Identify which cell holds the provided text, then report its [x, y] central coordinate. 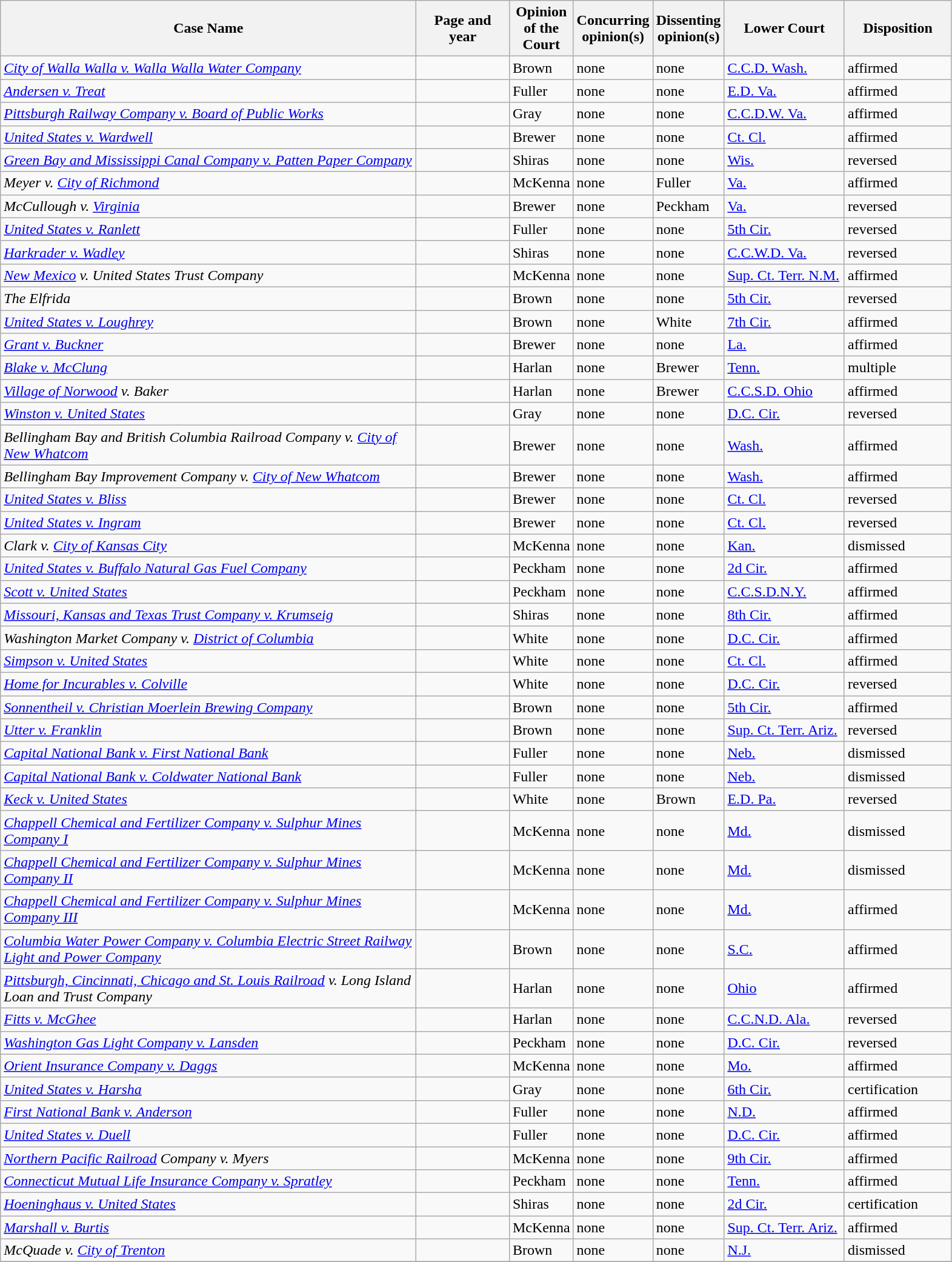
Bellingham Bay Improvement Company v. City of New Whatcom [208, 476]
McQuade v. City of Trenton [208, 1250]
Orient Insurance Company v. Daggs [208, 1066]
S.C. [784, 949]
Sonnentheil v. Christian Moerlein Brewing Company [208, 707]
Bellingham Bay and British Columbia Railroad Company v. City of New Whatcom [208, 445]
C.C.D.W. Va. [784, 114]
United States v. Duell [208, 1135]
Home for Incurables v. Colville [208, 684]
Missouri, Kansas and Texas Trust Company v. Krumseig [208, 615]
Ohio [784, 988]
First National Bank v. Anderson [208, 1112]
Connecticut Mutual Life Insurance Company v. Spratley [208, 1181]
Kan. [784, 546]
Page and year [463, 28]
Andersen v. Treat [208, 91]
Northern Pacific Railroad Company v. Myers [208, 1158]
Meyer v. City of Richmond [208, 183]
8th Cir. [784, 615]
Washington Market Company v. District of Columbia [208, 638]
United States v. Bliss [208, 499]
Washington Gas Light Company v. Lansden [208, 1043]
Dissenting opinion(s) [688, 28]
Marshall v. Burtis [208, 1227]
C.C.S.D.N.Y. [784, 592]
United States v. Harsha [208, 1089]
The Elfrida [208, 298]
C.C.N.D. Ala. [784, 1020]
Capital National Bank v. Coldwater National Bank [208, 776]
Concurring opinion(s) [613, 28]
Case Name [208, 28]
C.C.S.D. Ohio [784, 391]
Chappell Chemical and Fertilizer Company v. Sulphur Mines Company I [208, 830]
Chappell Chemical and Fertilizer Company v. Sulphur Mines Company II [208, 870]
United States v. Loughrey [208, 322]
N.J. [784, 1250]
6th Cir. [784, 1089]
Keck v. United States [208, 800]
Pittsburgh, Cincinnati, Chicago and St. Louis Railroad v. Long Island Loan and Trust Company [208, 988]
Village of Norwood v. Baker [208, 391]
Blake v. McClung [208, 368]
Columbia Water Power Company v. Columbia Electric Street Railway Light and Power Company [208, 949]
C.C.D. Wash. [784, 68]
United States v. Ingram [208, 522]
Scott v. United States [208, 592]
United States v. Wardwell [208, 137]
Sup. Ct. Terr. N.M. [784, 275]
Simpson v. United States [208, 661]
McCullough v. Virginia [208, 206]
Harkrader v. Wadley [208, 252]
United States v. Buffalo Natural Gas Fuel Company [208, 569]
multiple [897, 368]
Opinion of the Court [541, 28]
9th Cir. [784, 1158]
E.D. Pa. [784, 800]
Clark v. City of Kansas City [208, 546]
Hoeninghaus v. United States [208, 1204]
Pittsburgh Railway Company v. Board of Public Works [208, 114]
Green Bay and Mississippi Canal Company v. Patten Paper Company [208, 160]
Disposition [897, 28]
La. [784, 345]
New Mexico v. United States Trust Company [208, 275]
Lower Court [784, 28]
Chappell Chemical and Fertilizer Company v. Sulphur Mines Company III [208, 909]
C.C.W.D. Va. [784, 252]
Winston v. United States [208, 414]
N.D. [784, 1112]
United States v. Ranlett [208, 229]
Capital National Bank v. First National Bank [208, 753]
Grant v. Buckner [208, 345]
E.D. Va. [784, 91]
Fitts v. McGhee [208, 1020]
7th Cir. [784, 322]
Wis. [784, 160]
City of Walla Walla v. Walla Walla Water Company [208, 68]
Utter v. Franklin [208, 730]
Mo. [784, 1066]
